Detect which cell encompasses the target text, then output its (x, y) center coordinate. 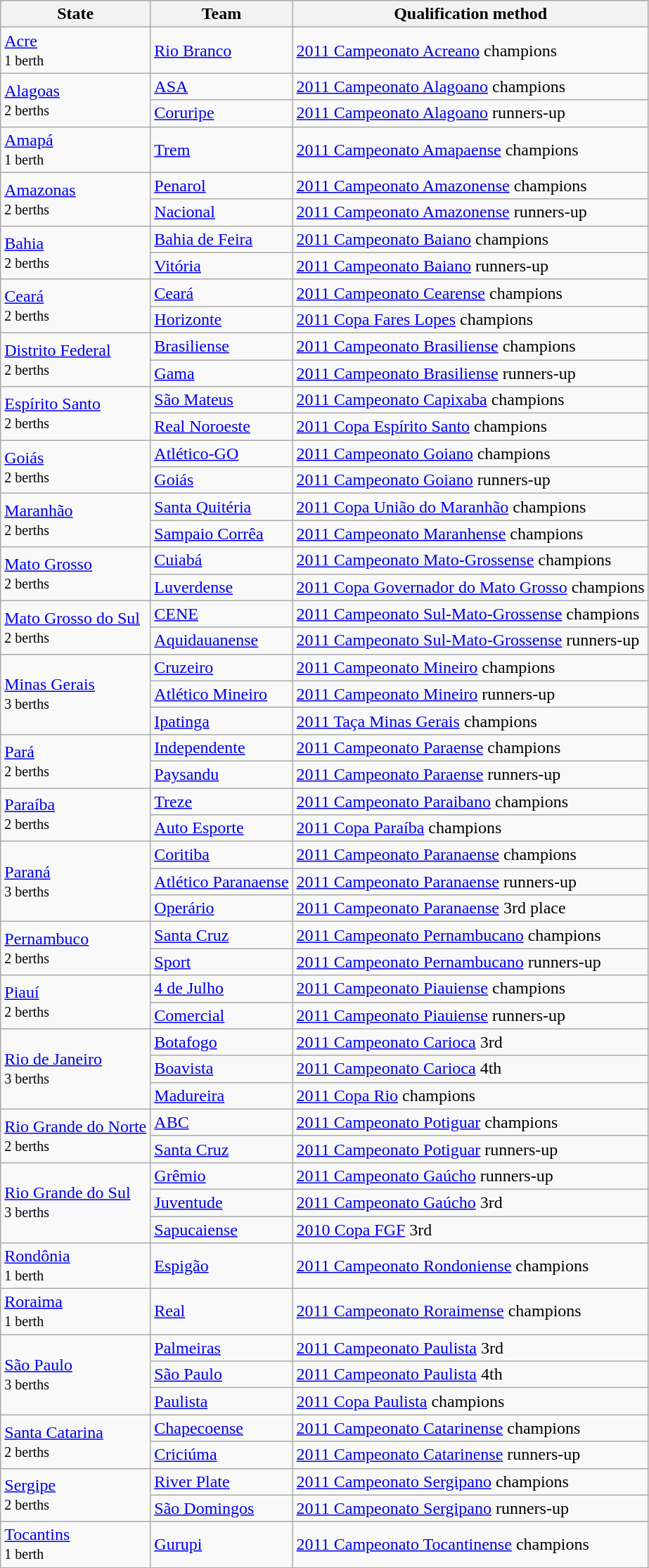
2011 Copa Fares Lopes champions (470, 319)
Bahia2 berths (76, 252)
2011 Campeonato Baiano runners-up (470, 266)
Gama (221, 373)
2010 Copa FGF 3rd (470, 1230)
2011 Campeonato Paranaense 3rd place (470, 908)
Espigão (221, 1266)
2011 Copa Rio champions (470, 1095)
2011 Campeonato Pernambucano runners-up (470, 962)
2011 Campeonato Carioca 4th (470, 1069)
São Mateus (221, 400)
River Plate (221, 1482)
Boavista (221, 1069)
Sampaio Corrêa (221, 534)
2011 Campeonato Paranaense runners-up (470, 882)
Bahia de Feira (221, 239)
Paraíba2 berths (76, 814)
2011 Campeonato Baiano champions (470, 239)
Tocantins1 berth (76, 1544)
Nacional (221, 212)
2011 Campeonato Alagoano runners-up (470, 113)
Roraima1 berth (76, 1312)
2011 Copa Paulista champions (470, 1401)
Sport (221, 962)
Coruripe (221, 113)
2011 Campeonato Cearense champions (470, 293)
2011 Campeonato Maranhense champions (470, 534)
2011 Campeonato Paranaense champions (470, 855)
Mato Grosso2 berths (76, 574)
2011 Campeonato Brasiliense champions (470, 346)
2011 Campeonato Sul-Mato-Grossense runners-up (470, 641)
2011 Campeonato Amazonense runners-up (470, 212)
Comercial (221, 1015)
Qualification method (470, 14)
2011 Campeonato Capixaba champions (470, 400)
2011 Copa União do Maranhão champions (470, 507)
Atlético-GO (221, 454)
Chapecoense (221, 1428)
Ipatinga (221, 721)
Trem (221, 149)
Rio de Janeiro3 berths (76, 1069)
2011 Campeonato Pernambucano champions (470, 935)
Juventude (221, 1202)
Palmeiras (221, 1348)
Pernambuco2 berths (76, 949)
Horizonte (221, 319)
Alagoas2 berths (76, 100)
Grêmio (221, 1176)
2011 Campeonato Carioca 3rd (470, 1042)
Cruzeiro (221, 667)
2011 Campeonato Gaúcho 3rd (470, 1202)
Maranhão2 berths (76, 520)
2011 Campeonato Potiguar runners-up (470, 1149)
2011 Campeonato Paraibano champions (470, 801)
São Paulo (221, 1375)
2011 Copa Governador do Mato Grosso champions (470, 587)
Team (221, 14)
2011 Campeonato Amazonense champions (470, 186)
2011 Campeonato Brasiliense runners-up (470, 373)
Santa Catarina2 berths (76, 1441)
Sergipe2 berths (76, 1495)
Treze (221, 801)
Pará2 berths (76, 761)
2011 Campeonato Paraense champions (470, 747)
Operário (221, 908)
Atlético Mineiro (221, 694)
Piauí2 berths (76, 1002)
2011 Campeonato Catarinense champions (470, 1428)
Luverdense (221, 587)
Ceará2 berths (76, 306)
CENE (221, 614)
Paulista (221, 1401)
Amapá1 berth (76, 149)
ASA (221, 86)
Criciúma (221, 1455)
Aquidauanense (221, 641)
Goiás2 berths (76, 467)
Real Noroeste (221, 427)
2011 Campeonato Gaúcho runners-up (470, 1176)
2011 Copa Espírito Santo champions (470, 427)
Santa Quitéria (221, 507)
Penarol (221, 186)
Madureira (221, 1095)
4 de Julho (221, 989)
2011 Campeonato Piauiense runners-up (470, 1015)
Independente (221, 747)
2011 Campeonato Goiano champions (470, 454)
Auto Esporte (221, 828)
Paysandu (221, 774)
2011 Campeonato Alagoano champions (470, 86)
2011 Campeonato Goiano runners-up (470, 480)
Coritiba (221, 855)
2011 Campeonato Mineiro runners-up (470, 694)
Rio Grande do Norte2 berths (76, 1136)
2011 Campeonato Acreano champions (470, 51)
Mato Grosso do Sul2 berths (76, 627)
São Domingos (221, 1508)
2011 Campeonato Sergipano runners-up (470, 1508)
Botafogo (221, 1042)
Espírito Santo2 berths (76, 413)
2011 Campeonato Paraense runners-up (470, 774)
2011 Campeonato Catarinense runners-up (470, 1455)
Cuiabá (221, 560)
2011 Campeonato Mineiro champions (470, 667)
2011 Campeonato Paulista 4th (470, 1375)
Sapucaiense (221, 1230)
2011 Campeonato Rondoniense champions (470, 1266)
2011 Campeonato Mato-Grossense champions (470, 560)
Real (221, 1312)
2011 Campeonato Paulista 3rd (470, 1348)
2011 Taça Minas Gerais champions (470, 721)
Goiás (221, 480)
ABC (221, 1122)
Rio Grande do Sul3 berths (76, 1202)
2011 Campeonato Potiguar champions (470, 1122)
Rio Branco (221, 51)
2011 Campeonato Sergipano champions (470, 1482)
2011 Campeonato Roraimense champions (470, 1312)
2011 Copa Paraíba champions (470, 828)
2011 Campeonato Piauiense champions (470, 989)
Acre1 berth (76, 51)
State (76, 14)
Amazonas2 berths (76, 199)
Gurupi (221, 1544)
Atlético Paranaense (221, 882)
Paraná3 berths (76, 882)
Ceará (221, 293)
2011 Campeonato Tocantinense champions (470, 1544)
Brasiliense (221, 346)
2011 Campeonato Amapaense champions (470, 149)
Rondônia1 berth (76, 1266)
Distrito Federal2 berths (76, 359)
Vitória (221, 266)
São Paulo3 berths (76, 1375)
2011 Campeonato Sul-Mato-Grossense champions (470, 614)
Minas Gerais3 berths (76, 694)
